From the cell containing the given text, extract its center point as (x, y) coordinate. 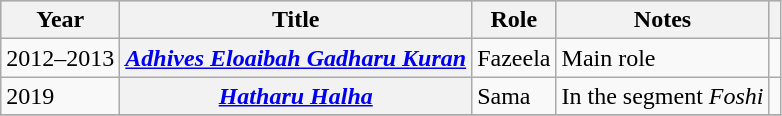
2012–2013 (60, 58)
Year (60, 20)
Notes (662, 20)
Main role (662, 58)
In the segment Foshi (662, 96)
2019 (60, 96)
Role (514, 20)
Hatharu Halha (296, 96)
Sama (514, 96)
Fazeela (514, 58)
Title (296, 20)
Adhives Eloaibah Gadharu Kuran (296, 58)
